Output the [x, y] coordinate of the center of the cell containing the given text.  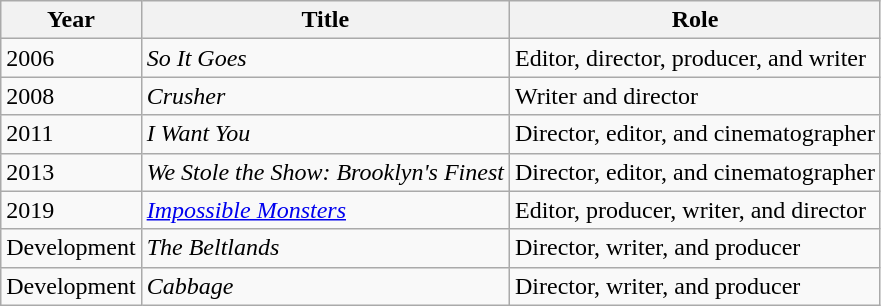
Crusher [325, 96]
Editor, producer, writer, and director [694, 210]
Year [71, 20]
Role [694, 20]
The Beltlands [325, 248]
I Want You [325, 134]
2013 [71, 172]
So It Goes [325, 58]
Impossible Monsters [325, 210]
We Stole the Show: Brooklyn's Finest [325, 172]
2006 [71, 58]
Editor, director, producer, and writer [694, 58]
2011 [71, 134]
Title [325, 20]
Writer and director [694, 96]
2008 [71, 96]
Cabbage [325, 286]
2019 [71, 210]
